Determine the [X, Y] coordinate at the center of the cell enclosing the given text.  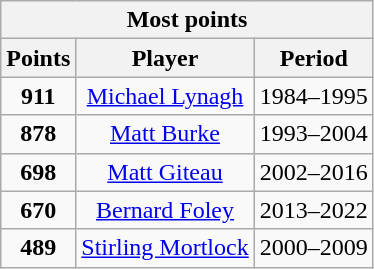
Most points [188, 20]
911 [38, 96]
Matt Giteau [165, 172]
Michael Lynagh [165, 96]
878 [38, 134]
2000–2009 [314, 248]
Bernard Foley [165, 210]
Player [165, 58]
2002–2016 [314, 172]
Matt Burke [165, 134]
670 [38, 210]
1984–1995 [314, 96]
Points [38, 58]
698 [38, 172]
489 [38, 248]
Stirling Mortlock [165, 248]
1993–2004 [314, 134]
2013–2022 [314, 210]
Period [314, 58]
